Identify which cell holds the provided text, then report its [x, y] central coordinate. 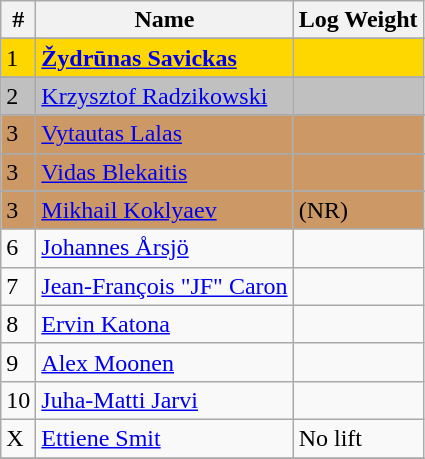
Vidas Blekaitis [164, 172]
8 [18, 324]
Vytautas Lalas [164, 134]
Juha-Matti Jarvi [164, 400]
Jean-François "JF" Caron [164, 286]
Name [164, 20]
9 [18, 362]
Ervin Katona [164, 324]
2 [18, 96]
Alex Moonen [164, 362]
Žydrūnas Savickas [164, 58]
(NR) [358, 210]
10 [18, 400]
1 [18, 58]
6 [18, 248]
Johannes Årsjö [164, 248]
7 [18, 286]
# [18, 20]
Ettiene Smit [164, 438]
X [18, 438]
Mikhail Koklyaev [164, 210]
No lift [358, 438]
Log Weight [358, 20]
Krzysztof Radzikowski [164, 96]
